From the cell containing the given text, extract its center point as [X, Y] coordinate. 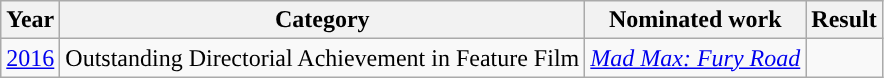
Nominated work [696, 20]
Year [30, 20]
Outstanding Directorial Achievement in Feature Film [322, 58]
2016 [30, 58]
Result [844, 20]
Mad Max: Fury Road [696, 58]
Category [322, 20]
